Detect which cell encompasses the target text, then output its [X, Y] center coordinate. 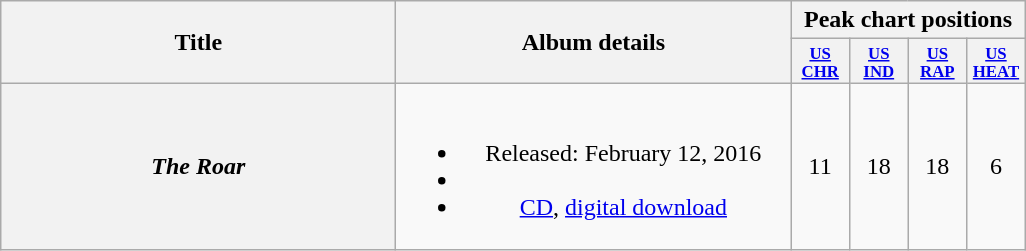
USHEAT [996, 61]
USIND [878, 61]
Peak chart positions [908, 20]
Album details [594, 42]
11 [820, 166]
Title [198, 42]
Released: February 12, 2016CD, digital download [594, 166]
USRAP [938, 61]
The Roar [198, 166]
6 [996, 166]
USCHR [820, 61]
